Search for the cell housing the specified text and yield its [x, y] center coordinate. 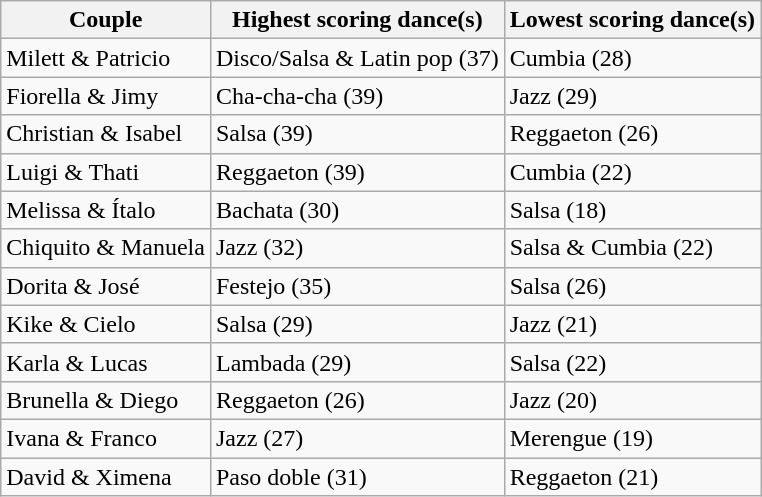
Luigi & Thati [106, 172]
Christian & Isabel [106, 134]
Salsa (18) [632, 210]
Ivana & Franco [106, 438]
Cumbia (28) [632, 58]
Chiquito & Manuela [106, 248]
Brunella & Diego [106, 400]
Lowest scoring dance(s) [632, 20]
Dorita & José [106, 286]
Festejo (35) [357, 286]
Reggaeton (39) [357, 172]
Jazz (32) [357, 248]
Melissa & Ítalo [106, 210]
Salsa & Cumbia (22) [632, 248]
Fiorella & Jimy [106, 96]
David & Ximena [106, 477]
Lambada (29) [357, 362]
Salsa (29) [357, 324]
Jazz (29) [632, 96]
Cumbia (22) [632, 172]
Jazz (21) [632, 324]
Karla & Lucas [106, 362]
Merengue (19) [632, 438]
Milett & Patricio [106, 58]
Salsa (39) [357, 134]
Jazz (27) [357, 438]
Salsa (22) [632, 362]
Bachata (30) [357, 210]
Couple [106, 20]
Kike & Cielo [106, 324]
Disco/Salsa & Latin pop (37) [357, 58]
Jazz (20) [632, 400]
Salsa (26) [632, 286]
Cha-cha-cha (39) [357, 96]
Paso doble (31) [357, 477]
Reggaeton (21) [632, 477]
Highest scoring dance(s) [357, 20]
